Return the [X, Y] coordinate for the center point of the cell that contains the specified text.  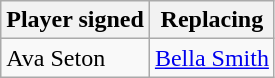
Replacing [212, 20]
Ava Seton [76, 58]
Player signed [76, 20]
Bella Smith [212, 58]
